For the text-containing cell, return its midpoint in [x, y] coordinate format. 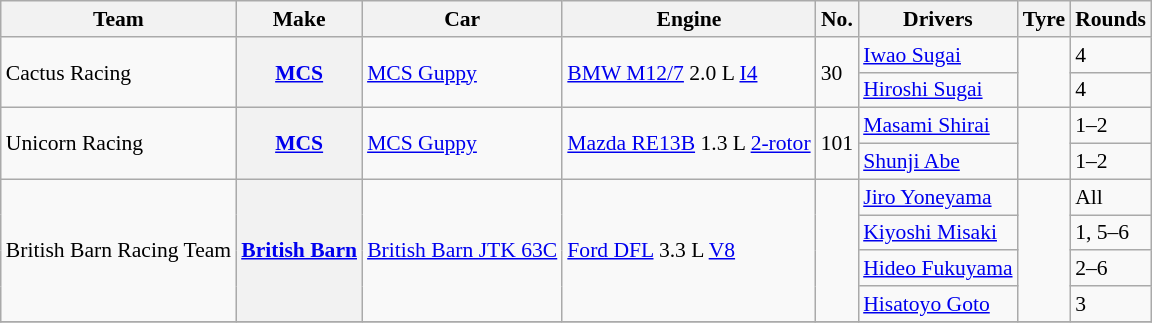
Mazda RE13B 1.3 L 2-rotor [688, 144]
British Barn [299, 250]
Iwao Sugai [938, 55]
No. [838, 19]
Drivers [938, 19]
Hideo Fukuyama [938, 269]
Engine [688, 19]
Ford DFL 3.3 L V8 [688, 250]
Kiyoshi Misaki [938, 233]
Unicorn Racing [118, 144]
British Barn Racing Team [118, 250]
1, 5–6 [1110, 233]
BMW M12/7 2.0 L I4 [688, 72]
Make [299, 19]
3 [1110, 304]
Hisatoyo Goto [938, 304]
101 [838, 144]
Team [118, 19]
Cactus Racing [118, 72]
Jiro Yoneyama [938, 197]
2–6 [1110, 269]
British Barn JTK 63C [462, 250]
Shunji Abe [938, 162]
Rounds [1110, 19]
30 [838, 72]
Masami Shirai [938, 126]
All [1110, 197]
Car [462, 19]
Hiroshi Sugai [938, 90]
Tyre [1044, 19]
